For the text-containing cell, return its midpoint in [X, Y] coordinate format. 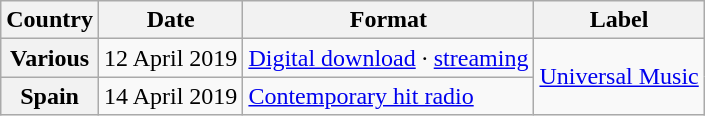
Contemporary hit radio [388, 96]
Date [170, 20]
Digital download · streaming [388, 58]
Universal Music [619, 77]
Label [619, 20]
Format [388, 20]
Various [50, 58]
Country [50, 20]
Spain [50, 96]
12 April 2019 [170, 58]
14 April 2019 [170, 96]
